From the cell containing the given text, extract its center point as [X, Y] coordinate. 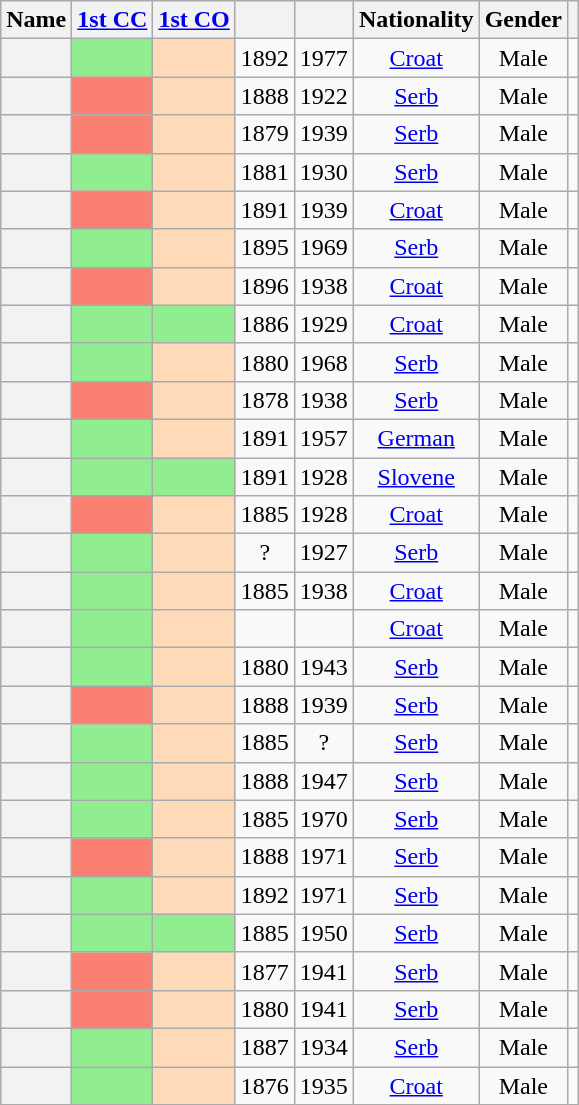
1st CO [194, 20]
1887 [264, 1047]
1895 [264, 248]
1970 [324, 819]
1969 [324, 248]
1947 [324, 781]
1922 [324, 96]
1977 [324, 58]
1957 [324, 438]
Slovene [416, 477]
1927 [324, 553]
1968 [324, 362]
German [416, 438]
1886 [264, 324]
Nationality [416, 20]
1929 [324, 324]
1879 [264, 134]
1876 [264, 1085]
1943 [324, 667]
1934 [324, 1047]
1896 [264, 286]
1st CC [112, 20]
Name [36, 20]
1935 [324, 1085]
1881 [264, 172]
Gender [523, 20]
1878 [264, 400]
1877 [264, 971]
1950 [324, 933]
1930 [324, 172]
